Provide the (X, Y) coordinate of the cell's center where the given text is located.  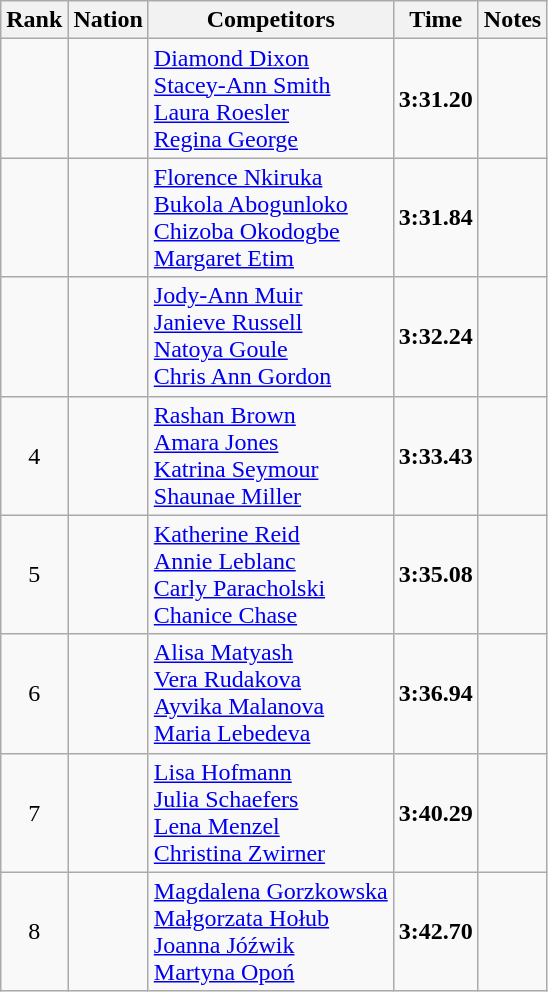
Notes (512, 20)
4 (34, 456)
3:42.70 (436, 932)
3:40.29 (436, 812)
Competitors (270, 20)
3:33.43 (436, 456)
8 (34, 932)
3:35.08 (436, 574)
Time (436, 20)
6 (34, 694)
Jody-Ann MuirJanieve RussellNatoya GouleChris Ann Gordon (270, 336)
Diamond DixonStacey-Ann SmithLaura RoeslerRegina George (270, 98)
5 (34, 574)
3:36.94 (436, 694)
Magdalena GorzkowskaMałgorzata HołubJoanna JóźwikMartyna Opoń (270, 932)
Katherine ReidAnnie LeblancCarly ParacholskiChanice Chase (270, 574)
3:31.84 (436, 218)
Lisa HofmannJulia SchaefersLena MenzelChristina Zwirner (270, 812)
7 (34, 812)
Rashan BrownAmara JonesKatrina SeymourShaunae Miller (270, 456)
Nation (108, 20)
Florence NkirukaBukola AbogunlokoChizoba OkodogbeMargaret Etim (270, 218)
Rank (34, 20)
3:31.20 (436, 98)
Alisa MatyashVera RudakovaAyvika MalanovaMaria Lebedeva (270, 694)
3:32.24 (436, 336)
